Output the [x, y] coordinate of the center of the cell containing the given text.  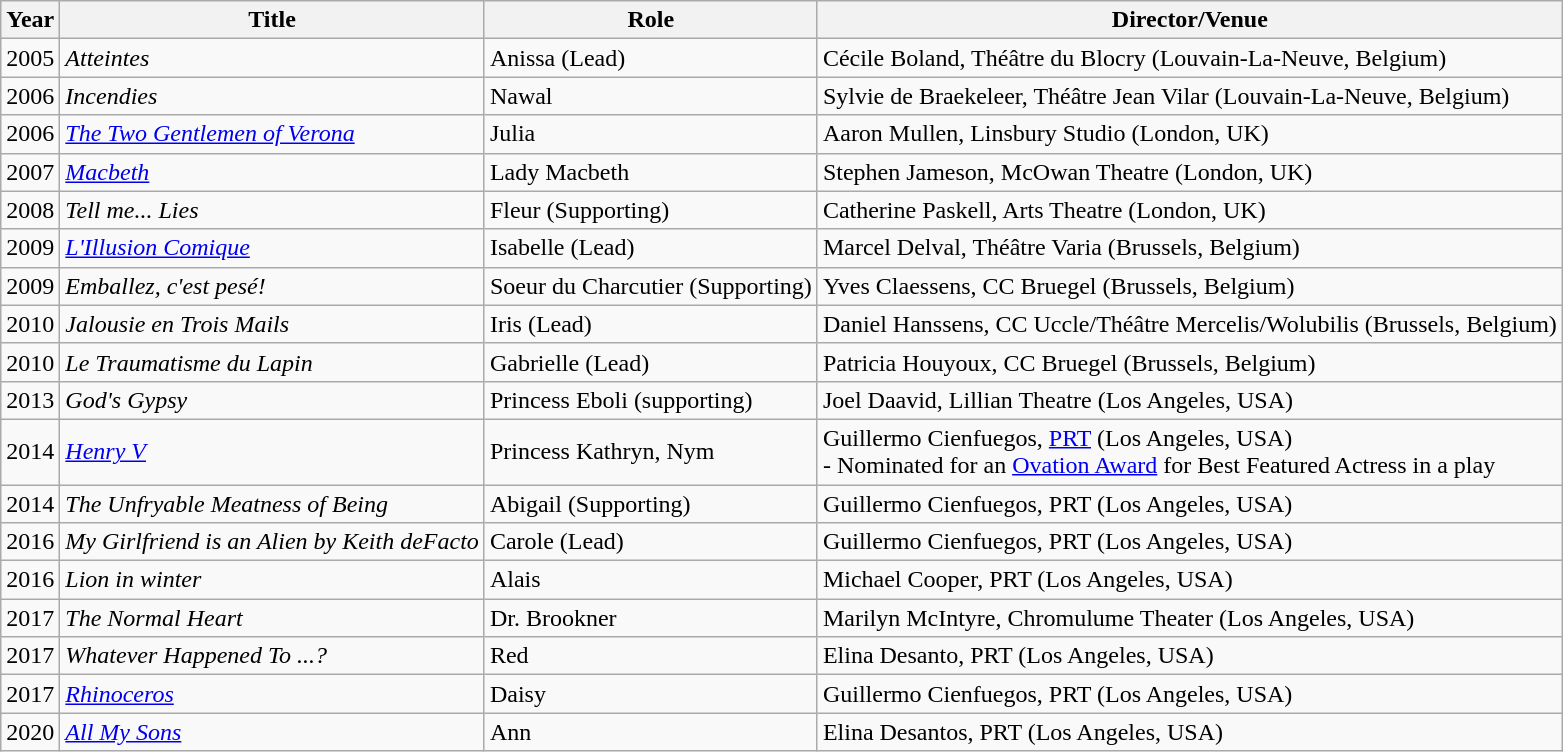
Abigail (Supporting) [650, 503]
Director/Venue [1190, 20]
Ann [650, 732]
Whatever Happened To ...? [272, 656]
Marilyn McIntyre, Chromulume Theater (Los Angeles, USA) [1190, 618]
2007 [30, 172]
2020 [30, 732]
Princess Kathryn, Nym [650, 452]
Henry V [272, 452]
Macbeth [272, 172]
Fleur (Supporting) [650, 210]
Emballez, c'est pesé! [272, 286]
Incendies [272, 96]
Sylvie de Braekeleer, Théâtre Jean Vilar (Louvain-La-Neuve, Belgium) [1190, 96]
Aaron Mullen, Linsbury Studio (London, UK) [1190, 134]
Isabelle (Lead) [650, 248]
Carole (Lead) [650, 542]
All My Sons [272, 732]
Anissa (Lead) [650, 58]
Marcel Delval, Théâtre Varia (Brussels, Belgium) [1190, 248]
Year [30, 20]
Rhinoceros [272, 694]
Alais [650, 580]
Stephen Jameson, McOwan Theatre (London, UK) [1190, 172]
Catherine Paskell, Arts Theatre (London, UK) [1190, 210]
The Two Gentlemen of Verona [272, 134]
2008 [30, 210]
Nawal [650, 96]
God's Gypsy [272, 400]
Daisy [650, 694]
Title [272, 20]
Elina Desantos, PRT (Los Angeles, USA) [1190, 732]
Michael Cooper, PRT (Los Angeles, USA) [1190, 580]
Role [650, 20]
Guillermo Cienfuegos, PRT (Los Angeles, USA)- Nominated for an Ovation Award for Best Featured Actress in a play [1190, 452]
Gabrielle (Lead) [650, 362]
The Unfryable Meatness of Being [272, 503]
L'Illusion Comique [272, 248]
Soeur du Charcutier (Supporting) [650, 286]
Patricia Houyoux, CC Bruegel (Brussels, Belgium) [1190, 362]
Atteintes [272, 58]
Le Traumatisme du Lapin [272, 362]
2013 [30, 400]
Princess Eboli (supporting) [650, 400]
Dr. Brookner [650, 618]
Red [650, 656]
Julia [650, 134]
Lady Macbeth [650, 172]
Cécile Boland, Théâtre du Blocry (Louvain-La-Neuve, Belgium) [1190, 58]
Jalousie en Trois Mails [272, 324]
Daniel Hanssens, CC Uccle/Théâtre Mercelis/Wolubilis (Brussels, Belgium) [1190, 324]
2005 [30, 58]
Lion in winter [272, 580]
Joel Daavid, Lillian Theatre (Los Angeles, USA) [1190, 400]
My Girlfriend is an Alien by Keith deFacto [272, 542]
Tell me... Lies [272, 210]
Yves Claessens, CC Bruegel (Brussels, Belgium) [1190, 286]
The Normal Heart [272, 618]
Elina Desanto, PRT (Los Angeles, USA) [1190, 656]
Iris (Lead) [650, 324]
